From the cell containing the given text, extract its center point as (X, Y) coordinate. 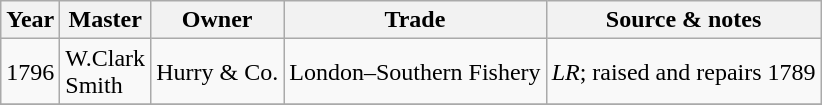
W.ClarkSmith (106, 72)
LR; raised and repairs 1789 (684, 72)
Source & notes (684, 20)
London–Southern Fishery (415, 72)
Master (106, 20)
1796 (30, 72)
Owner (218, 20)
Trade (415, 20)
Hurry & Co. (218, 72)
Year (30, 20)
